Determine the (x, y) coordinate at the center of the cell enclosing the given text.  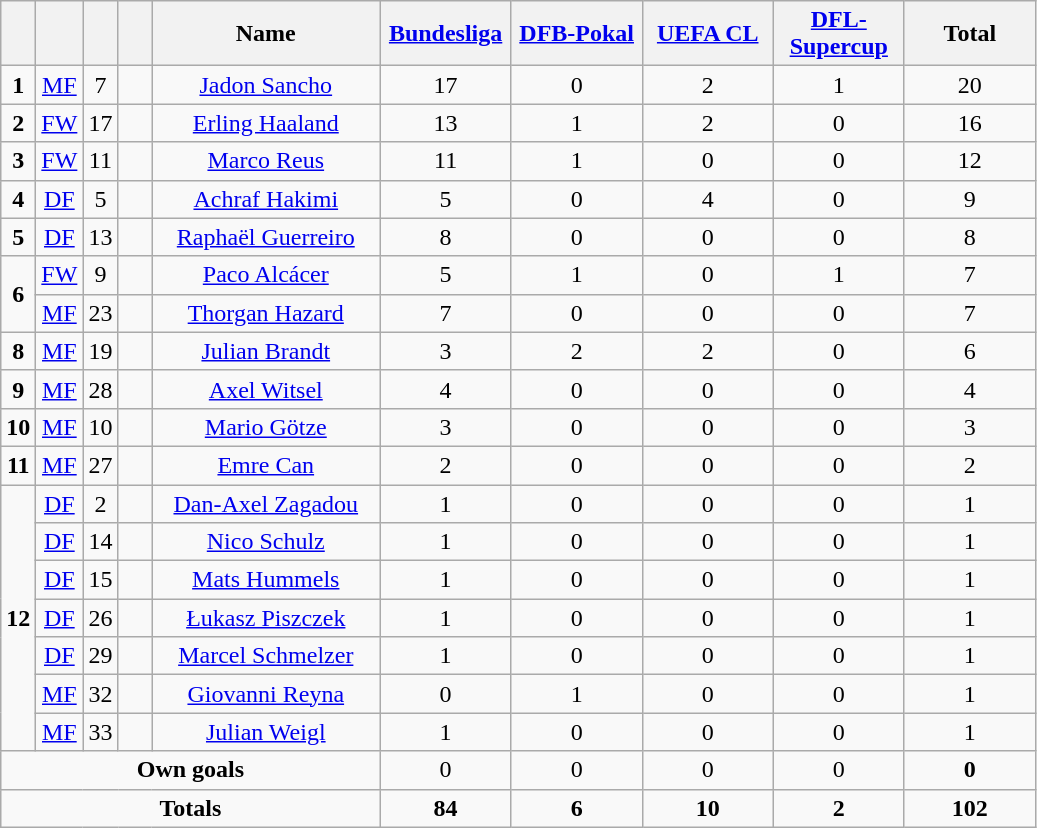
Achraf Hakimi (266, 199)
Mats Hummels (266, 580)
20 (970, 85)
Axel Witsel (266, 389)
UEFA CL (708, 34)
Bundesliga (446, 34)
32 (100, 694)
102 (970, 808)
Erling Haaland (266, 123)
Emre Can (266, 465)
Marco Reus (266, 161)
16 (970, 123)
Paco Alcácer (266, 275)
Dan-Axel Zagadou (266, 503)
DFL-Supercup (838, 34)
Mario Götze (266, 427)
Thorgan Hazard (266, 313)
28 (100, 389)
84 (446, 808)
26 (100, 618)
DFB-Pokal (576, 34)
Own goals (190, 770)
Giovanni Reyna (266, 694)
Jadon Sancho (266, 85)
29 (100, 656)
19 (100, 351)
Julian Weigl (266, 732)
15 (100, 580)
Totals (190, 808)
Nico Schulz (266, 542)
Julian Brandt (266, 351)
23 (100, 313)
14 (100, 542)
Raphaël Guerreiro (266, 237)
33 (100, 732)
27 (100, 465)
Marcel Schmelzer (266, 656)
Name (266, 34)
Łukasz Piszczek (266, 618)
Total (970, 34)
